Locate the cell with the specified text and output its [X, Y] center coordinate. 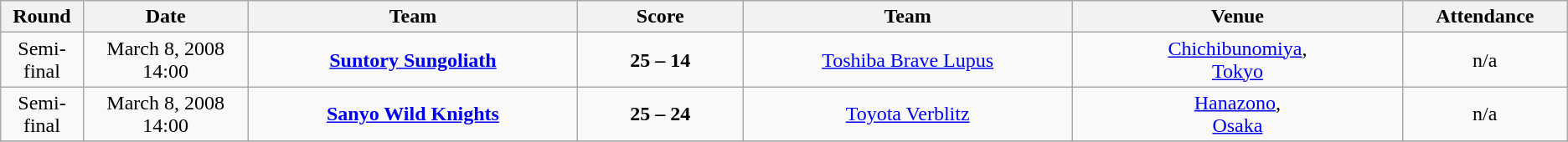
Chichibunomiya,Tokyo [1238, 60]
25 – 14 [660, 60]
Hanazono,Osaka [1238, 114]
Attendance [1484, 17]
Round [42, 17]
Suntory Sungoliath [413, 60]
Date [166, 17]
Sanyo Wild Knights [413, 114]
Toshiba Brave Lupus [908, 60]
Score [660, 17]
Toyota Verblitz [908, 114]
Venue [1238, 17]
25 – 24 [660, 114]
